Return (X, Y) of the center of cell containing provided text 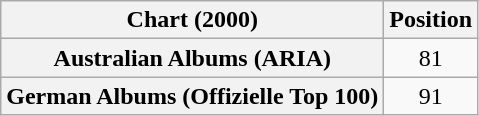
German Albums (Offizielle Top 100) (192, 96)
Australian Albums (ARIA) (192, 58)
91 (431, 96)
Chart (2000) (192, 20)
81 (431, 58)
Position (431, 20)
